Capture the cell that displays the provided text and extract its [x, y] central coordinate. 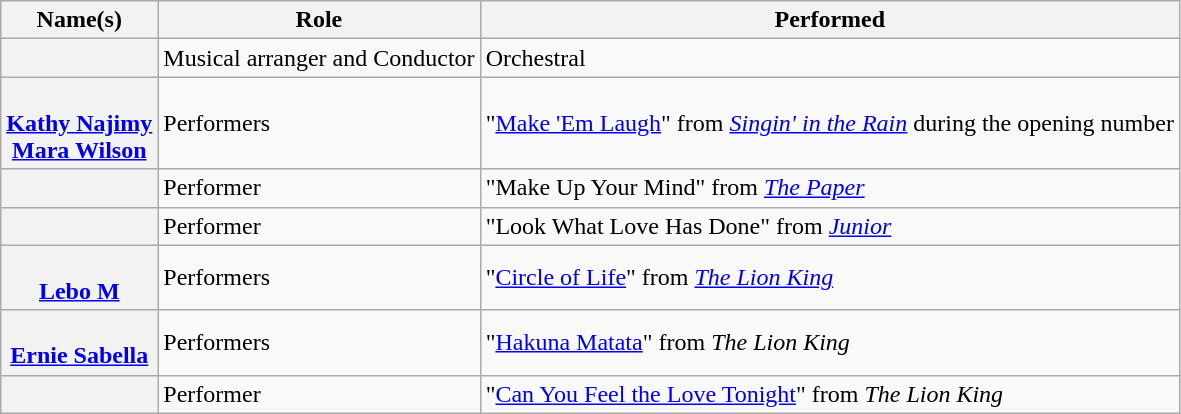
Orchestral [830, 58]
"Circle of Life" from The Lion King [830, 278]
"Hakuna Matata" from The Lion King [830, 342]
Ernie Sabella [80, 342]
Kathy NajimyMara Wilson [80, 123]
Role [319, 20]
"Can You Feel the Love Tonight" from The Lion King [830, 394]
Musical arranger and Conductor [319, 58]
Name(s) [80, 20]
Performed [830, 20]
"Make 'Em Laugh" from Singin' in the Rain during the opening number [830, 123]
"Make Up Your Mind" from The Paper [830, 188]
"Look What Love Has Done" from Junior [830, 226]
Lebo M [80, 278]
